Determine the (X, Y) coordinate at the center of the cell enclosing the given text.  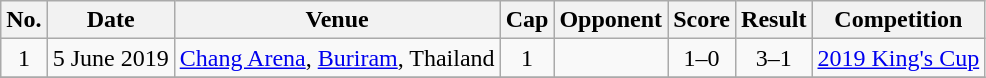
Chang Arena, Buriram, Thailand (337, 58)
1–0 (702, 58)
3–1 (774, 58)
2019 King's Cup (898, 58)
Cap (527, 20)
Competition (898, 20)
Result (774, 20)
Date (110, 20)
Score (702, 20)
Opponent (611, 20)
Venue (337, 20)
5 June 2019 (110, 58)
No. (24, 20)
